From the cell containing the given text, extract its center point as [x, y] coordinate. 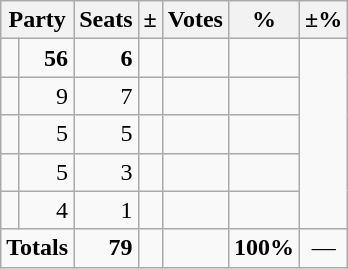
1 [106, 210]
9 [46, 96]
100% [264, 248]
Totals [38, 248]
Party [38, 20]
% [264, 20]
3 [106, 172]
Votes [195, 20]
6 [106, 58]
79 [106, 248]
±% [324, 20]
4 [46, 210]
Seats [106, 20]
7 [106, 96]
± [150, 20]
— [324, 248]
56 [46, 58]
